Determine the [X, Y] coordinate at the center of the cell enclosing the given text.  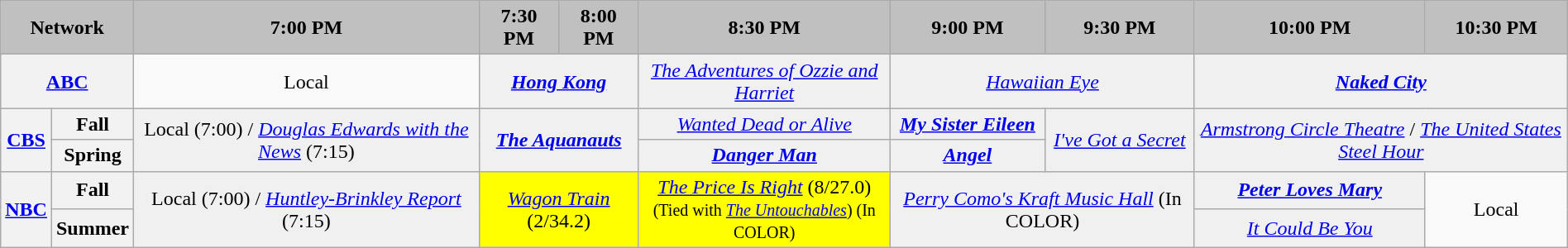
My Sister Eileen [968, 124]
Network [68, 28]
Perry Como's Kraft Music Hall (In COLOR) [1043, 209]
Angel [968, 155]
Local (7:00) / Huntley-Brinkley Report (7:15) [307, 209]
Danger Man [764, 155]
7:00 PM [307, 28]
Wagon Train (2/34.2) [559, 209]
The Aquanauts [559, 140]
Hawaiian Eye [1043, 81]
9:30 PM [1120, 28]
Wanted Dead or Alive [764, 124]
I've Got a Secret [1120, 140]
10:00 PM [1310, 28]
7:30 PM [519, 28]
NBC [26, 209]
8:30 PM [764, 28]
Summer [93, 228]
CBS [26, 140]
10:30 PM [1496, 28]
8:00 PM [599, 28]
Armstrong Circle Theatre / The United States Steel Hour [1381, 140]
Spring [93, 155]
Naked City [1381, 81]
Hong Kong [559, 81]
Local (7:00) / Douglas Edwards with the News (7:15) [307, 140]
9:00 PM [968, 28]
Peter Loves Mary [1310, 190]
It Could Be You [1310, 228]
The Adventures of Ozzie and Harriet [764, 81]
ABC [68, 81]
The Price Is Right (8/27.0)(Tied with The Untouchables) (In COLOR) [764, 209]
